Return the (X, Y) coordinate for the center point of the cell that contains the specified text.  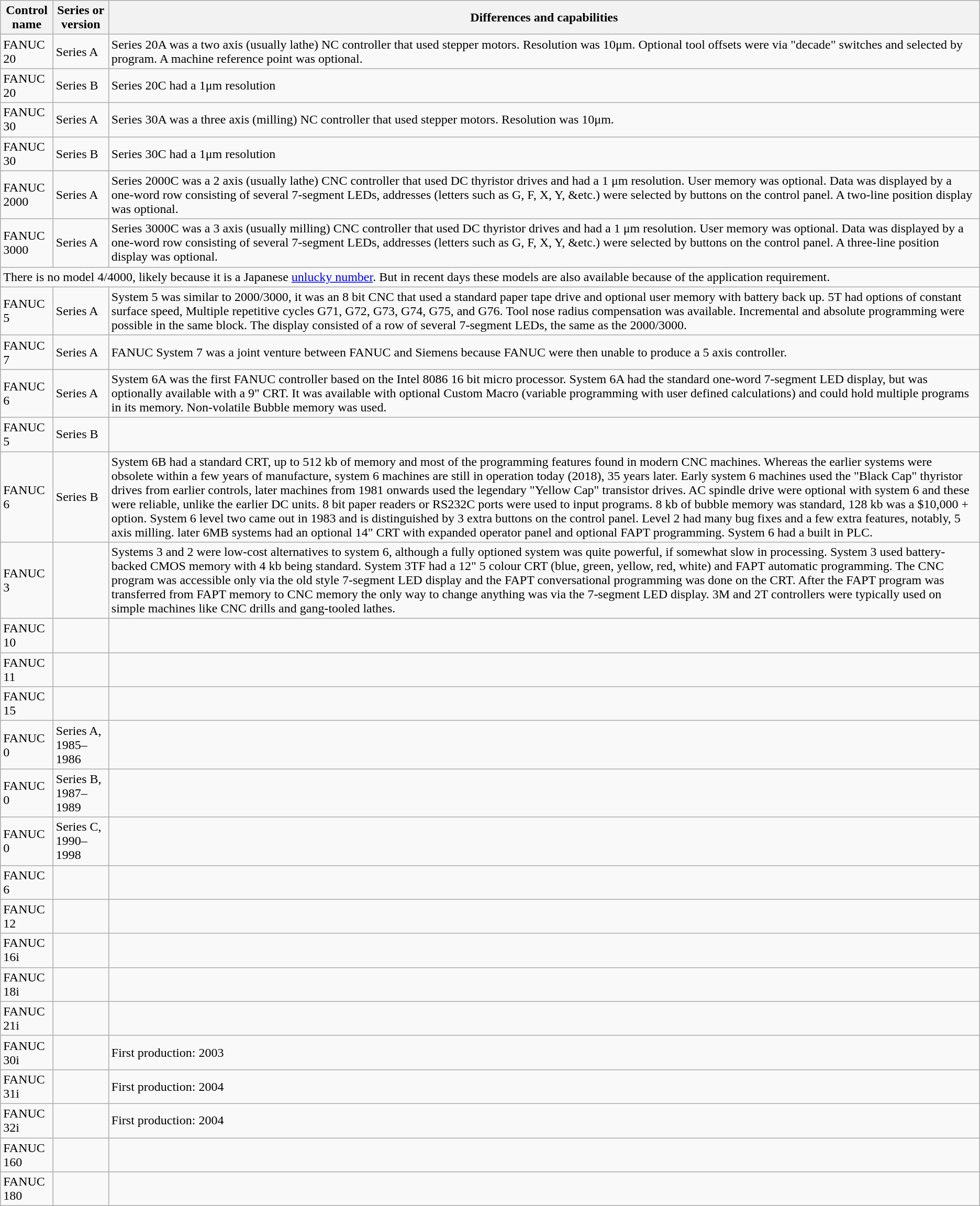
FANUC 3 (27, 580)
FANUC 3000 (27, 243)
FANUC System 7 was a joint venture between FANUC and Siemens because FANUC were then unable to produce a 5 axis controller. (544, 352)
FANUC 32i (27, 1120)
FANUC 180 (27, 1189)
Series A, 1985–1986 (81, 745)
FANUC 7 (27, 352)
Series B, 1987–1989 (81, 793)
FANUC 31i (27, 1087)
FANUC 10 (27, 635)
FANUC 2000 (27, 195)
First production: 2003 (544, 1052)
FANUC 18i (27, 984)
Control name (27, 18)
Differences and capabilities (544, 18)
Series 20C had a 1μm resolution (544, 86)
FANUC 30i (27, 1052)
FANUC 15 (27, 703)
FANUC 16i (27, 951)
FANUC 160 (27, 1155)
Series or version (81, 18)
FANUC 11 (27, 670)
FANUC 21i (27, 1019)
Series 30C had a 1μm resolution (544, 154)
FANUC 12 (27, 916)
Series C, 1990–1998 (81, 841)
Series 30A was a three axis (milling) NC controller that used stepper motors. Resolution was 10μm. (544, 119)
